For the text-containing cell, return its midpoint in (x, y) coordinate format. 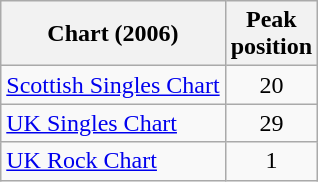
UK Rock Chart (113, 161)
Chart (2006) (113, 34)
29 (271, 123)
Scottish Singles Chart (113, 85)
Peakposition (271, 34)
UK Singles Chart (113, 123)
1 (271, 161)
20 (271, 85)
